Pinpoint the cell where the given text exists, returning its (x, y) midpoint coordinate. 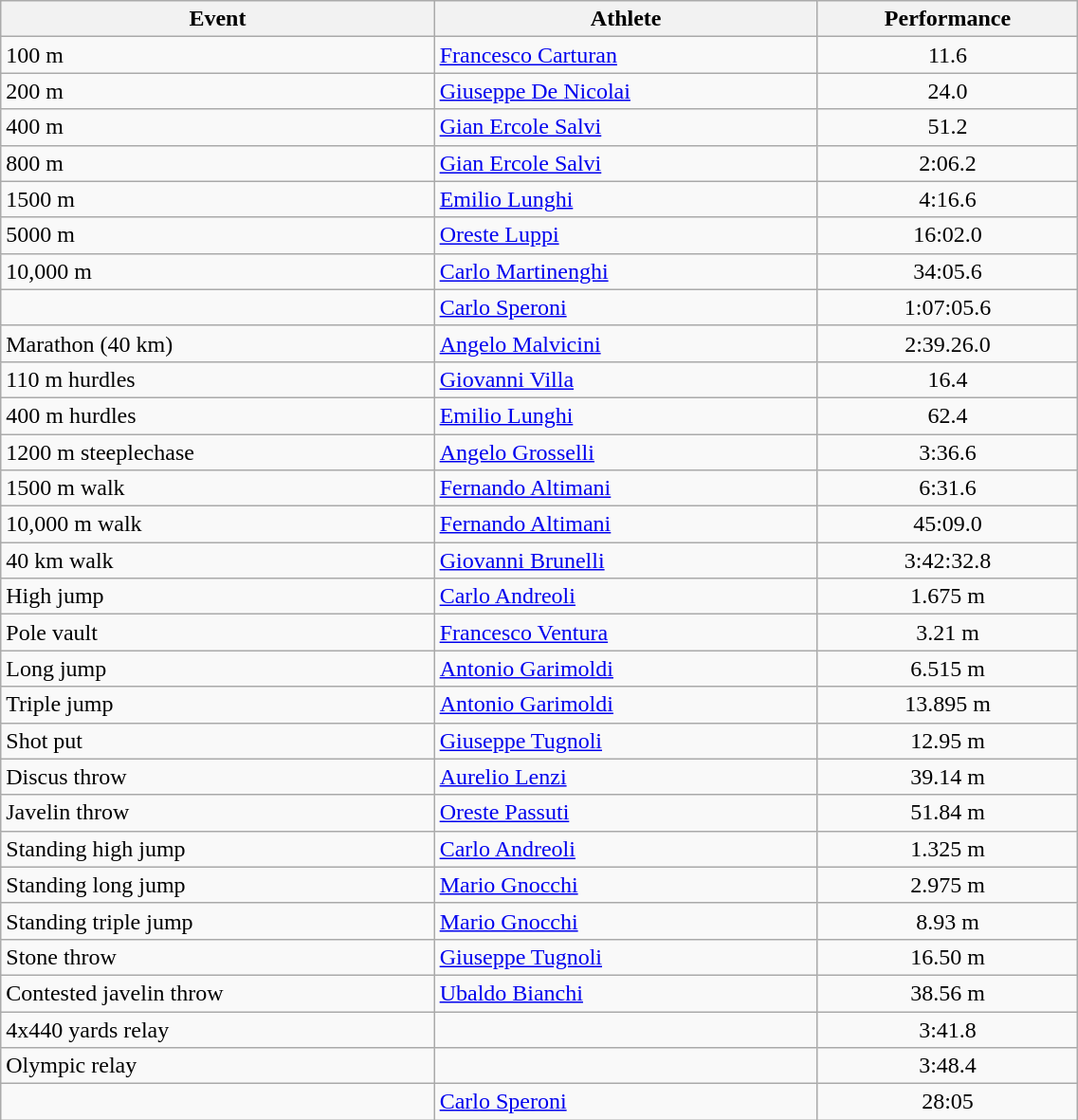
Event (218, 19)
Javelin throw (218, 813)
Angelo Malvicini (626, 343)
Francesco Carturan (626, 55)
16.50 m (948, 957)
16:02.0 (948, 235)
400 m (218, 127)
200 m (218, 91)
110 m hurdles (218, 379)
3.21 m (948, 633)
13.895 m (948, 705)
Pole vault (218, 633)
3:48.4 (948, 1066)
2:39.26.0 (948, 343)
5000 m (218, 235)
38.56 m (948, 993)
Discus throw (218, 777)
6.515 m (948, 669)
3:42:32.8 (948, 560)
Athlete (626, 19)
4:16.6 (948, 199)
Ubaldo Bianchi (626, 993)
39.14 m (948, 777)
62.4 (948, 415)
Olympic relay (218, 1066)
400 m hurdles (218, 415)
100 m (218, 55)
51.2 (948, 127)
28:05 (948, 1102)
Angelo Grosselli (626, 452)
3:36.6 (948, 452)
Francesco Ventura (626, 633)
24.0 (948, 91)
10,000 m (218, 271)
40 km walk (218, 560)
Standing triple jump (218, 921)
11.6 (948, 55)
Standing high jump (218, 849)
34:05.6 (948, 271)
Standing long jump (218, 885)
Giovanni Villa (626, 379)
Marathon (40 km) (218, 343)
1.325 m (948, 849)
High jump (218, 597)
2:06.2 (948, 163)
Stone throw (218, 957)
10,000 m walk (218, 524)
1:07:05.6 (948, 307)
Aurelio Lenzi (626, 777)
3:41.8 (948, 1029)
1.675 m (948, 597)
45:09.0 (948, 524)
Carlo Martinenghi (626, 271)
1200 m steeplechase (218, 452)
800 m (218, 163)
Contested javelin throw (218, 993)
Triple jump (218, 705)
Giuseppe De Nicolai (626, 91)
51.84 m (948, 813)
Long jump (218, 669)
2.975 m (948, 885)
6:31.6 (948, 488)
1500 m (218, 199)
Oreste Luppi (626, 235)
Giovanni Brunelli (626, 560)
1500 m walk (218, 488)
8.93 m (948, 921)
Shot put (218, 741)
Performance (948, 19)
12.95 m (948, 741)
16.4 (948, 379)
4x440 yards relay (218, 1029)
Oreste Passuti (626, 813)
